Scan for the cell matching the given text and deliver its (x, y) coordinate at center. 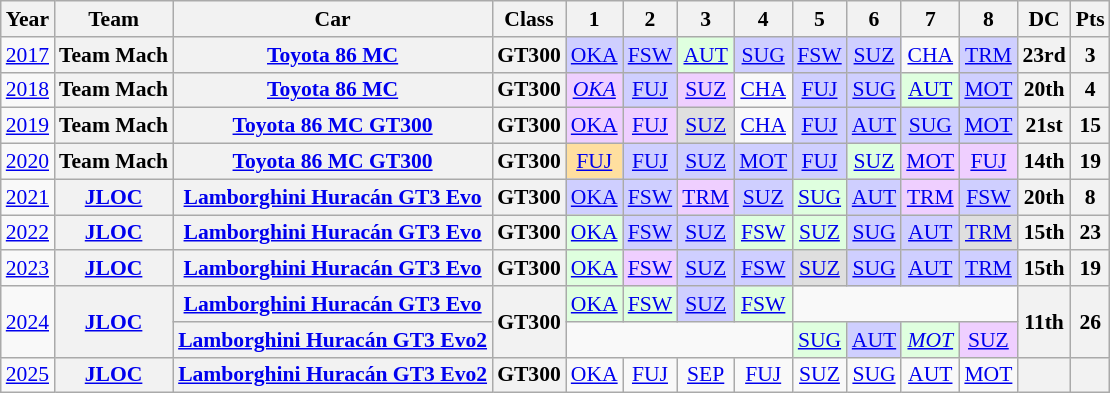
23 (1090, 233)
1 (594, 19)
2 (650, 19)
Class (529, 19)
Year (28, 19)
2025 (28, 375)
2022 (28, 233)
Pts (1090, 19)
2018 (28, 90)
6 (874, 19)
Car (332, 19)
14th (1044, 162)
2021 (28, 197)
2020 (28, 162)
7 (930, 19)
2019 (28, 126)
15 (1090, 126)
2024 (28, 322)
26 (1090, 322)
23rd (1044, 55)
DC (1044, 19)
2017 (28, 55)
SEP (706, 375)
21st (1044, 126)
Team (114, 19)
11th (1044, 322)
5 (820, 19)
2023 (28, 269)
